Output the (X, Y) coordinate of the center of the cell containing the given text.  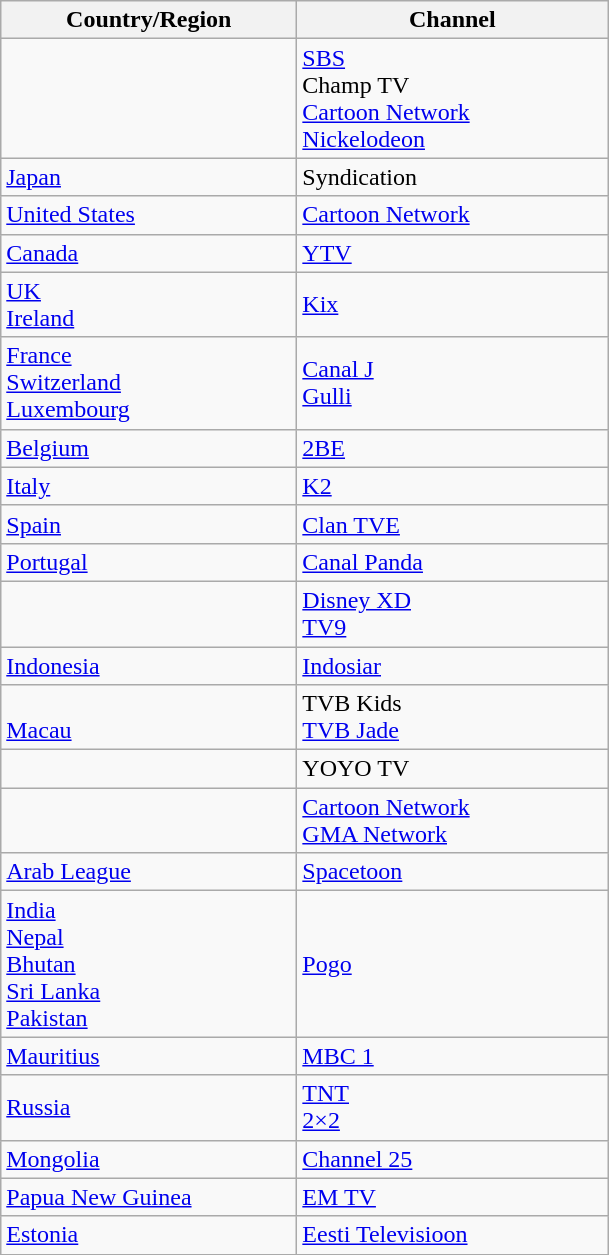
Indonesia (149, 665)
Country/Region (149, 20)
Spacetoon (452, 872)
Syndication (452, 177)
Japan (149, 177)
EM TV (452, 1197)
Belgium (149, 448)
Papua New Guinea (149, 1197)
Portugal (149, 562)
YOYO TV (452, 769)
TNT2×2 (452, 1108)
Cartoon Network (452, 215)
Russia (149, 1108)
K2 (452, 486)
TVB KidsTVB Jade (452, 718)
Arab League (149, 872)
Estonia (149, 1235)
MBC 1 (452, 1056)
Canada (149, 253)
Eesti Televisioon (452, 1235)
Cartoon NetworkGMA Network (452, 820)
Clan TVE (452, 524)
India Nepal Bhutan Sri Lanka Pakistan (149, 964)
United States (149, 215)
Pogo (452, 964)
Channel (452, 20)
Kix (452, 304)
UK Ireland (149, 304)
Indosiar (452, 665)
YTV (452, 253)
Disney XDTV9 (452, 614)
Spain (149, 524)
Mauritius (149, 1056)
2BE (452, 448)
Mongolia (149, 1159)
SBSChamp TVCartoon NetworkNickelodeon (452, 98)
France Switzerland Luxembourg (149, 383)
Canal Panda (452, 562)
Italy (149, 486)
Macau (149, 718)
Channel 25 (452, 1159)
Canal JGulli (452, 383)
